Determine the (x, y) coordinate at the center of the cell enclosing the given text.  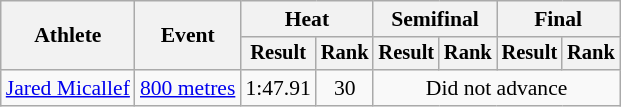
Final (558, 19)
Heat (306, 19)
1:47.91 (278, 88)
Semifinal (434, 19)
Did not advance (496, 88)
30 (345, 88)
Event (188, 36)
Athlete (68, 36)
800 metres (188, 88)
Jared Micallef (68, 88)
